Determine the [X, Y] coordinate at the center of the cell enclosing the given text.  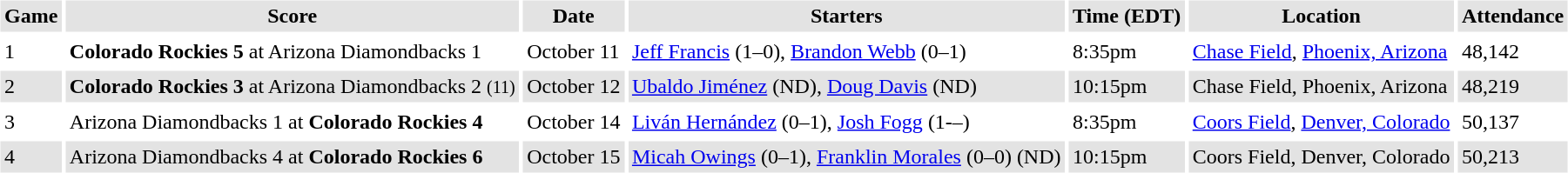
Score [293, 16]
Location [1322, 16]
Game [30, 16]
Liván Hernández (0–1), Josh Fogg (1-–) [846, 122]
48,142 [1512, 51]
Colorado Rockies 3 at Arizona Diamondbacks 2 (11) [293, 87]
48,219 [1512, 87]
2 [30, 87]
Colorado Rockies 5 at Arizona Diamondbacks 1 [293, 51]
1 [30, 51]
Micah Owings (0–1), Franklin Morales (0–0) (ND) [846, 156]
Jeff Francis (1–0), Brandon Webb (0–1) [846, 51]
Arizona Diamondbacks 4 at Colorado Rockies 6 [293, 156]
Time (EDT) [1127, 16]
50,137 [1512, 122]
Ubaldo Jiménez (ND), Doug Davis (ND) [846, 87]
October 14 [574, 122]
October 11 [574, 51]
50,213 [1512, 156]
Arizona Diamondbacks 1 at Colorado Rockies 4 [293, 122]
October 15 [574, 156]
October 12 [574, 87]
Attendance [1512, 16]
Date [574, 16]
3 [30, 122]
Starters [846, 16]
4 [30, 156]
